Return (x, y) of the center of cell containing provided text 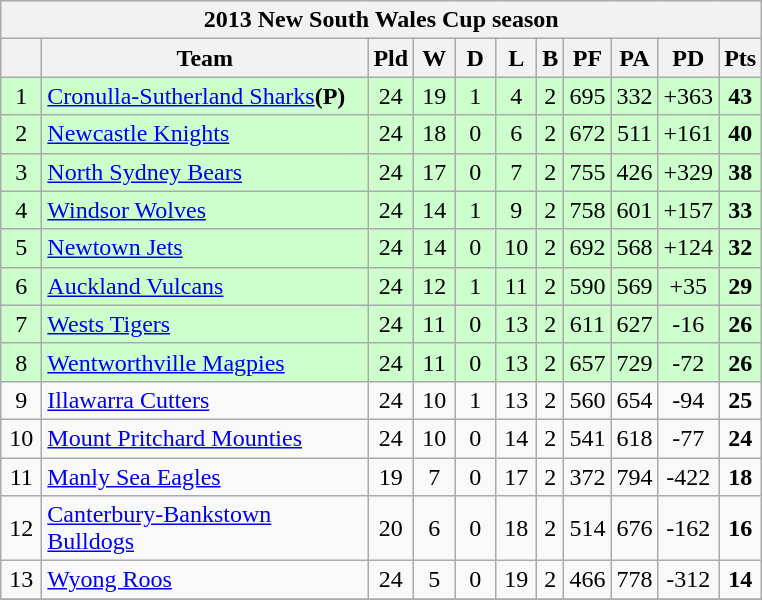
33 (740, 210)
590 (588, 286)
PA (634, 58)
-162 (688, 528)
+161 (688, 134)
695 (588, 96)
3 (22, 172)
2013 New South Wales Cup season (382, 20)
+329 (688, 172)
692 (588, 248)
332 (634, 96)
Windsor Wolves (205, 210)
618 (634, 438)
Cronulla-Sutherland Sharks(P) (205, 96)
Pts (740, 58)
568 (634, 248)
Wentworthville Magpies (205, 362)
Manly Sea Eagles (205, 477)
B (550, 58)
+157 (688, 210)
372 (588, 477)
654 (634, 400)
-16 (688, 324)
755 (588, 172)
426 (634, 172)
Canterbury-Bankstown Bulldogs (205, 528)
25 (740, 400)
778 (634, 580)
-77 (688, 438)
-72 (688, 362)
611 (588, 324)
-422 (688, 477)
40 (740, 134)
514 (588, 528)
+124 (688, 248)
560 (588, 400)
32 (740, 248)
Illawarra Cutters (205, 400)
16 (740, 528)
Newtown Jets (205, 248)
+363 (688, 96)
20 (391, 528)
-312 (688, 580)
-94 (688, 400)
Pld (391, 58)
569 (634, 286)
511 (634, 134)
Team (205, 58)
29 (740, 286)
Newcastle Knights (205, 134)
L (516, 58)
627 (634, 324)
8 (22, 362)
38 (740, 172)
541 (588, 438)
Auckland Vulcans (205, 286)
676 (634, 528)
PD (688, 58)
Wests Tigers (205, 324)
758 (588, 210)
North Sydney Bears (205, 172)
729 (634, 362)
672 (588, 134)
601 (634, 210)
W (434, 58)
657 (588, 362)
466 (588, 580)
Wyong Roos (205, 580)
+35 (688, 286)
43 (740, 96)
PF (588, 58)
Mount Pritchard Mounties (205, 438)
D (476, 58)
794 (634, 477)
